Search for the cell housing the specified text and yield its [x, y] center coordinate. 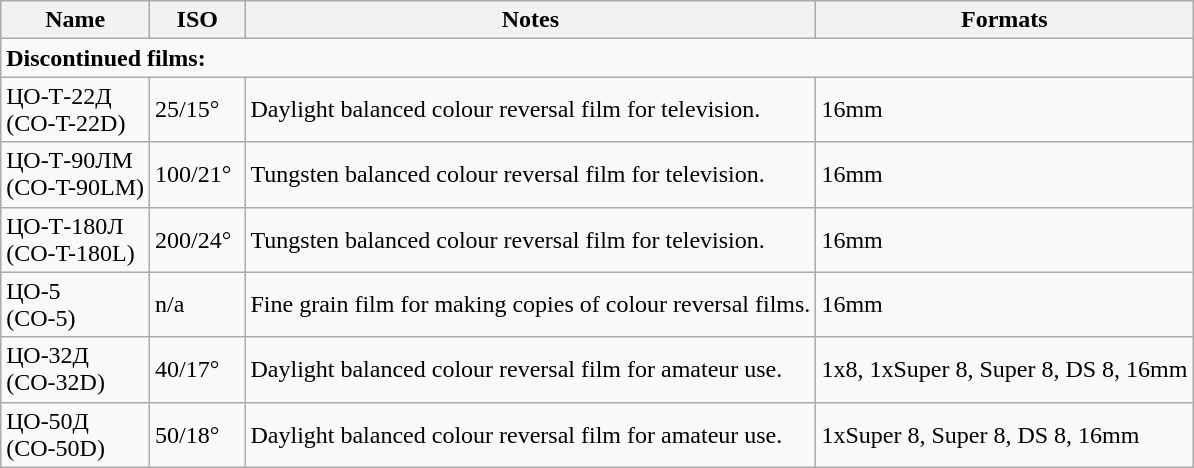
n/a [198, 304]
Discontinued films: [597, 58]
100/21° [198, 174]
ЦО-Т-90ЛМ(CO-T-90LM) [76, 174]
25/15° [198, 110]
Formats [1004, 20]
1x8, 1xSuper 8, Super 8, DS 8, 16mm [1004, 370]
Daylight balanced colour reversal film for television. [530, 110]
Name [76, 20]
200/24° [198, 240]
ЦО-32Д(CO-32D) [76, 370]
1xSuper 8, Super 8, DS 8, 16mm [1004, 434]
Fine grain film for making copies of colour reversal films. [530, 304]
Notes [530, 20]
40/17° [198, 370]
ЦО-Т-22Д(CO-T-22D) [76, 110]
ЦО-Т-180Л(CO-T-180L) [76, 240]
50/18° [198, 434]
ЦО-50Д(CO-50D) [76, 434]
ЦО-5(CO-5) [76, 304]
ISO [198, 20]
